Determine the (x, y) coordinate at the center of the cell enclosing the given text.  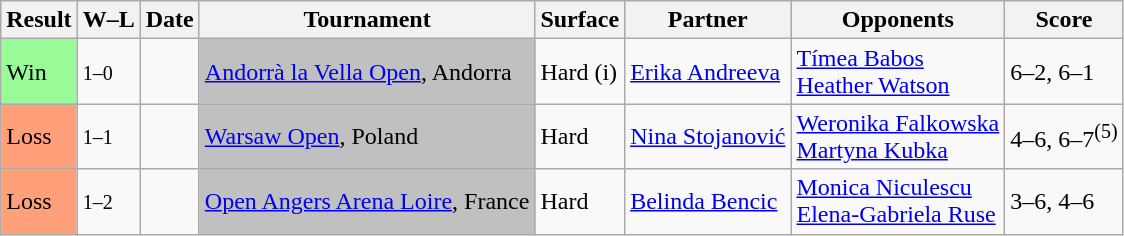
Belinda Bencic (708, 202)
Result (39, 20)
Monica Niculescu Elena-Gabriela Ruse (898, 202)
Weronika Falkowska Martyna Kubka (898, 136)
Warsaw Open, Poland (367, 136)
Tournament (367, 20)
3–6, 4–6 (1064, 202)
Nina Stojanović (708, 136)
Win (39, 72)
Tímea Babos Heather Watson (898, 72)
1–0 (108, 72)
Opponents (898, 20)
Surface (580, 20)
W–L (108, 20)
1–1 (108, 136)
Hard (i) (580, 72)
Andorrà la Vella Open, Andorra (367, 72)
Partner (708, 20)
1–2 (108, 202)
Open Angers Arena Loire, France (367, 202)
6–2, 6–1 (1064, 72)
Date (170, 20)
Score (1064, 20)
Erika Andreeva (708, 72)
4–6, 6–7(5) (1064, 136)
